Output the (x, y) coordinate of the center of the cell containing the given text.  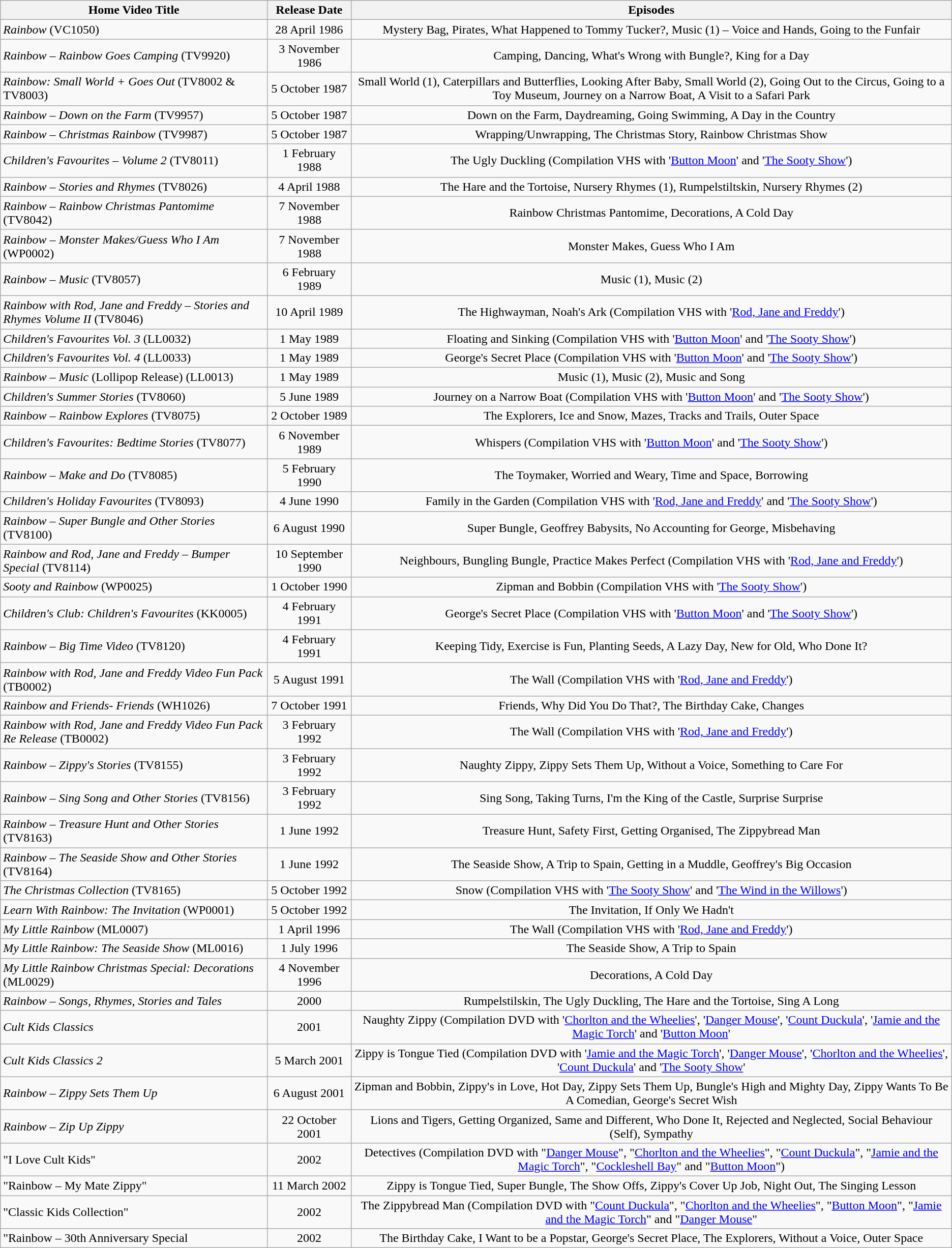
Whispers (Compilation VHS with 'Button Moon' and 'The Sooty Show') (651, 442)
Mystery Bag, Pirates, What Happened to Tommy Tucker?, Music (1) – Voice and Hands, Going to the Funfair (651, 29)
Floating and Sinking (Compilation VHS with 'Button Moon' and 'The Sooty Show') (651, 338)
"Classic Kids Collection" (134, 1211)
Rainbow – Make and Do (TV8085) (134, 475)
5 August 1991 (309, 679)
6 August 2001 (309, 1093)
1 July 1996 (309, 948)
Lions and Tigers, Getting Organized, Same and Different, Who Done It, Rejected and Neglected, Social Behaviour (Self), Sympathy (651, 1126)
The Ugly Duckling (Compilation VHS with 'Button Moon' and 'The Sooty Show') (651, 161)
Rainbow with Rod, Jane and Freddy Video Fun Pack Re Release (TB0002) (134, 731)
The Toymaker, Worried and Weary, Time and Space, Borrowing (651, 475)
Naughty Zippy, Zippy Sets Them Up, Without a Voice, Something to Care For (651, 765)
10 April 1989 (309, 312)
6 August 1990 (309, 528)
Keeping Tidy, Exercise is Fun, Planting Seeds, A Lazy Day, New for Old, Who Done It? (651, 646)
Rainbow – Zippy Sets Them Up (134, 1093)
Rainbow (VC1050) (134, 29)
Rainbow – Stories and Rhymes (TV8026) (134, 187)
Learn With Rainbow: The Invitation (WP0001) (134, 910)
Music (1), Music (2) (651, 279)
4 April 1988 (309, 187)
Zippy is Tongue Tied, Super Bungle, The Show Offs, Zippy's Cover Up Job, Night Out, The Singing Lesson (651, 1185)
Rainbow – Rainbow Goes Camping (TV9920) (134, 56)
Children's Favourites Vol. 3 (LL0032) (134, 338)
Camping, Dancing, What's Wrong with Bungle?, King for a Day (651, 56)
"Rainbow – My Mate Zippy" (134, 1185)
Zipman and Bobbin (Compilation VHS with 'The Sooty Show') (651, 587)
1 February 1988 (309, 161)
Snow (Compilation VHS with 'The Sooty Show' and 'The Wind in the Willows') (651, 890)
28 April 1986 (309, 29)
Friends, Why Did You Do That?, The Birthday Cake, Changes (651, 705)
Rainbow – Zip Up Zippy (134, 1126)
Rainbow – Monster Makes/Guess Who I Am (WP0002) (134, 246)
My Little Rainbow: The Seaside Show (ML0016) (134, 948)
Down on the Farm, Daydreaming, Going Swimming, A Day in the Country (651, 115)
2 October 1989 (309, 416)
Rainbow – Big Time Video (TV8120) (134, 646)
My Little Rainbow (ML0007) (134, 929)
Rainbow – Treasure Hunt and Other Stories (TV8163) (134, 831)
Rainbow – Music (Lollipop Release) (LL0013) (134, 377)
Rainbow – Rainbow Explores (TV8075) (134, 416)
Cult Kids Classics (134, 1027)
Rainbow – Down on the Farm (TV9957) (134, 115)
Home Video Title (134, 10)
3 November 1986 (309, 56)
Rainbow – Zippy's Stories (TV8155) (134, 765)
Rainbow – Songs, Rhymes, Stories and Tales (134, 1001)
4 June 1990 (309, 501)
Music (1), Music (2), Music and Song (651, 377)
"Rainbow – 30th Anniversary Special (134, 1238)
Release Date (309, 10)
Children's Summer Stories (TV8060) (134, 397)
Rainbow Christmas Pantomime, Decorations, A Cold Day (651, 213)
Rainbow and Friends- Friends (WH1026) (134, 705)
Rainbow – Rainbow Christmas Pantomime (TV8042) (134, 213)
6 February 1989 (309, 279)
Rumpelstilskin, The Ugly Duckling, The Hare and the Tortoise, Sing A Long (651, 1001)
Rainbow – The Seaside Show and Other Stories (TV8164) (134, 865)
Rainbow: Small World + Goes Out (TV8002 & TV8003) (134, 88)
Sing Song, Taking Turns, I'm the King of the Castle, Surprise Surprise (651, 798)
Decorations, A Cold Day (651, 974)
Rainbow with Rod, Jane and Freddy – Stories and Rhymes Volume II (TV8046) (134, 312)
Rainbow – Sing Song and Other Stories (TV8156) (134, 798)
The Seaside Show, A Trip to Spain (651, 948)
Children's Holiday Favourites (TV8093) (134, 501)
The Explorers, Ice and Snow, Mazes, Tracks and Trails, Outer Space (651, 416)
Children's Club: Children's Favourites (KK0005) (134, 613)
1 April 1996 (309, 929)
The Zippybread Man (Compilation DVD with "Count Duckula", "Chorlton and the Wheelies", "Button Moon", "Jamie and the Magic Torch" and "Danger Mouse" (651, 1211)
10 September 1990 (309, 560)
Rainbow and Rod, Jane and Freddy – Bumper Special (TV8114) (134, 560)
The Birthday Cake, I Want to be a Popstar, George's Secret Place, The Explorers, Without a Voice, Outer Space (651, 1238)
7 October 1991 (309, 705)
Zipman and Bobbin, Zippy's in Love, Hot Day, Zippy Sets Them Up, Bungle's High and Mighty Day, Zippy Wants To Be A Comedian, George's Secret Wish (651, 1093)
2000 (309, 1001)
6 November 1989 (309, 442)
Sooty and Rainbow (WP0025) (134, 587)
My Little Rainbow Christmas Special: Decorations (ML0029) (134, 974)
2001 (309, 1027)
"I Love Cult Kids" (134, 1160)
Journey on a Narrow Boat (Compilation VHS with 'Button Moon' and 'The Sooty Show') (651, 397)
Children's Favourites Vol. 4 (LL0033) (134, 358)
Family in the Garden (Compilation VHS with 'Rod, Jane and Freddy' and 'The Sooty Show') (651, 501)
Children's Favourites – Volume 2 (TV8011) (134, 161)
5 March 2001 (309, 1060)
Monster Makes, Guess Who I Am (651, 246)
Episodes (651, 10)
Naughty Zippy (Compilation DVD with 'Chorlton and the Wheelies', 'Danger Mouse', 'Count Duckula', 'Jamie and the Magic Torch' and 'Button Moon' (651, 1027)
The Christmas Collection (TV8165) (134, 890)
Rainbow – Music (TV8057) (134, 279)
Super Bungle, Geoffrey Babysits, No Accounting for George, Misbehaving (651, 528)
5 June 1989 (309, 397)
5 February 1990 (309, 475)
4 November 1996 (309, 974)
Cult Kids Classics 2 (134, 1060)
22 October 2001 (309, 1126)
Rainbow – Super Bungle and Other Stories (TV8100) (134, 528)
The Seaside Show, A Trip to Spain, Getting in a Muddle, Geoffrey's Big Occasion (651, 865)
The Highwayman, Noah's Ark (Compilation VHS with 'Rod, Jane and Freddy') (651, 312)
Rainbow with Rod, Jane and Freddy Video Fun Pack (TB0002) (134, 679)
Neighbours, Bungling Bungle, Practice Makes Perfect (Compilation VHS with 'Rod, Jane and Freddy') (651, 560)
Rainbow – Christmas Rainbow (TV9987) (134, 134)
Wrapping/Unwrapping, The Christmas Story, Rainbow Christmas Show (651, 134)
Treasure Hunt, Safety First, Getting Organised, The Zippybread Man (651, 831)
11 March 2002 (309, 1185)
Children's Favourites: Bedtime Stories (TV8077) (134, 442)
The Invitation, If Only We Hadn't (651, 910)
1 October 1990 (309, 587)
The Hare and the Tortoise, Nursery Rhymes (1), Rumpelstiltskin, Nursery Rhymes (2) (651, 187)
